Locate the cell with the specified text and output its (x, y) center coordinate. 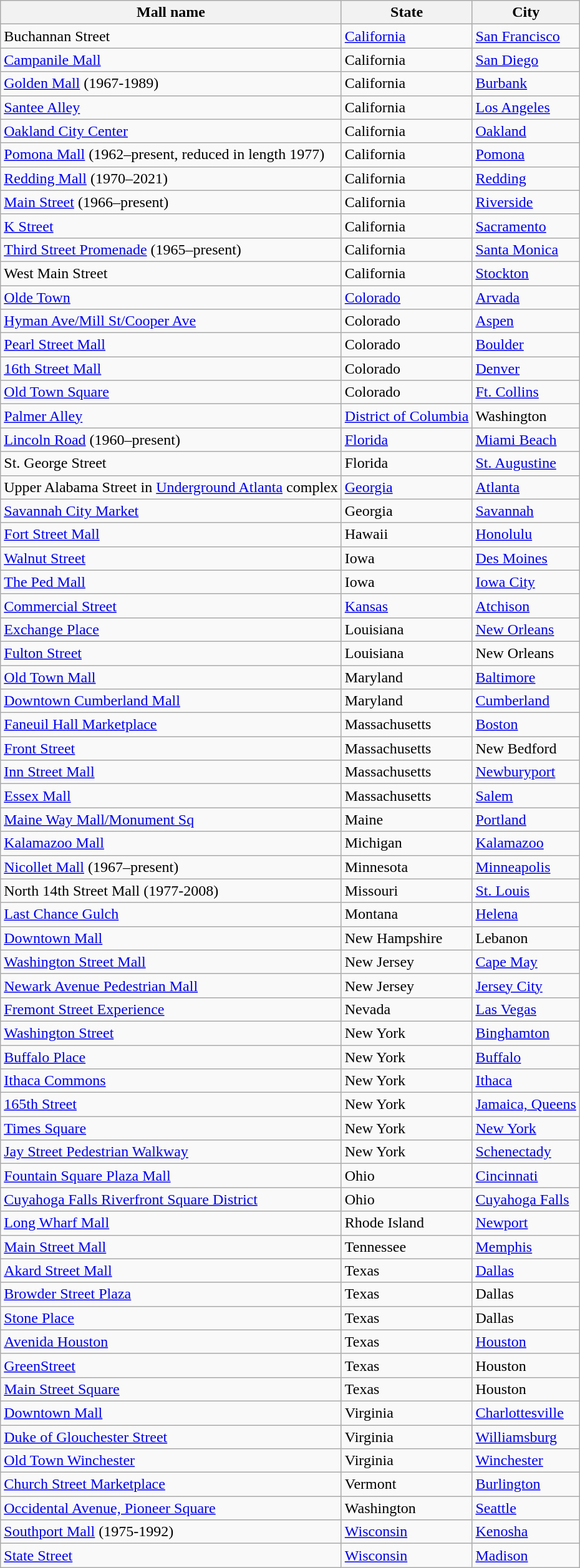
Essex Mall (171, 796)
Third Street Promenade (1965–present) (171, 249)
Jamaica, Queens (526, 1105)
Charlottesville (526, 1413)
Avenida Houston (171, 1342)
State Street (171, 1556)
Kalamazoo Mall (171, 843)
Arvada (526, 298)
Last Chance Gulch (171, 914)
Cuyahoga Falls (526, 1199)
Winchester (526, 1461)
Olde Town (171, 298)
Aspen (526, 321)
Cumberland (526, 701)
Michigan (407, 843)
Campanile Mall (171, 60)
Commercial Street (171, 606)
Main Street Mall (171, 1247)
Schenectady (526, 1152)
Denver (526, 369)
Jay Street Pedestrian Walkway (171, 1152)
Montana (407, 914)
Maine (407, 820)
Buffalo (526, 1057)
Baltimore (526, 677)
Newport (526, 1223)
Front Street (171, 748)
Salem (526, 796)
Kansas (407, 606)
Faneuil Hall Marketplace (171, 725)
Vermont (407, 1484)
Exchange Place (171, 629)
Santa Monica (526, 249)
Pearl Street Mall (171, 345)
Hawaii (407, 535)
Boulder (526, 345)
West Main Street (171, 273)
Iowa City (526, 582)
Des Moines (526, 558)
San Francisco (526, 36)
Duke of Glouchester Street (171, 1436)
Miami Beach (526, 440)
New Bedford (526, 748)
Old Town Mall (171, 677)
Minneapolis (526, 867)
St. Augustine (526, 463)
Buffalo Place (171, 1057)
Cuyahoga Falls Riverfront Square District (171, 1199)
Savannah (526, 511)
New Hampshire (407, 938)
Lincoln Road (1960–present) (171, 440)
Cape May (526, 962)
Old Town Square (171, 392)
Stone Place (171, 1318)
Oakland City Center (171, 131)
Main Street Square (171, 1389)
Helena (526, 914)
Newark Avenue Pedestrian Mall (171, 985)
Pomona (526, 155)
Tennessee (407, 1247)
Savannah City Market (171, 511)
Old Town Winchester (171, 1461)
Stockton (526, 273)
Buchannan Street (171, 36)
Portland (526, 820)
Williamsburg (526, 1436)
Fremont Street Experience (171, 1009)
Nicollet Mall (1967–present) (171, 867)
Inn Street Mall (171, 772)
Oakland (526, 131)
Washington Street (171, 1033)
Ft. Collins (526, 392)
Burbank (526, 84)
165th Street (171, 1105)
Memphis (526, 1247)
Ithaca (526, 1081)
Maine Way Mall/Monument Sq (171, 820)
Honolulu (526, 535)
Occidental Avenue, Pioneer Square (171, 1508)
Rhode Island (407, 1223)
Upper Alabama Street in Underground Atlanta complex (171, 487)
Atlanta (526, 487)
K Street (171, 226)
City (526, 12)
Lebanon (526, 938)
St. Louis (526, 891)
Redding Mall (1970–2021) (171, 178)
Cincinnati (526, 1176)
Jersey City (526, 985)
Golden Mall (1967-1989) (171, 84)
Washington Street Mall (171, 962)
Browder Street Plaza (171, 1294)
Long Wharf Mall (171, 1223)
Atchison (526, 606)
Fountain Square Plaza Mall (171, 1176)
Nevada (407, 1009)
Missouri (407, 891)
Kenosha (526, 1532)
Kalamazoo (526, 843)
The Ped Mall (171, 582)
Sacramento (526, 226)
Palmer Alley (171, 416)
San Diego (526, 60)
Santee Alley (171, 107)
Los Angeles (526, 107)
Las Vegas (526, 1009)
Newburyport (526, 772)
Walnut Street (171, 558)
Boston (526, 725)
Southport Mall (1975-1992) (171, 1532)
Minnesota (407, 867)
Binghamton (526, 1033)
Akard Street Mall (171, 1270)
Downtown Cumberland Mall (171, 701)
St. George Street (171, 463)
Madison (526, 1556)
Redding (526, 178)
16th Street Mall (171, 369)
District of Columbia (407, 416)
Pomona Mall (1962–present, reduced in length 1977) (171, 155)
GreenStreet (171, 1365)
Times Square (171, 1128)
Main Street (1966–present) (171, 202)
Riverside (526, 202)
Ithaca Commons (171, 1081)
State (407, 12)
Fort Street Mall (171, 535)
Mall name (171, 12)
Fulton Street (171, 653)
North 14th Street Mall (1977-2008) (171, 891)
Burlington (526, 1484)
Church Street Marketplace (171, 1484)
Hyman Ave/Mill St/Cooper Ave (171, 321)
Seattle (526, 1508)
